Pinpoint the cell where the given text exists, returning its [x, y] midpoint coordinate. 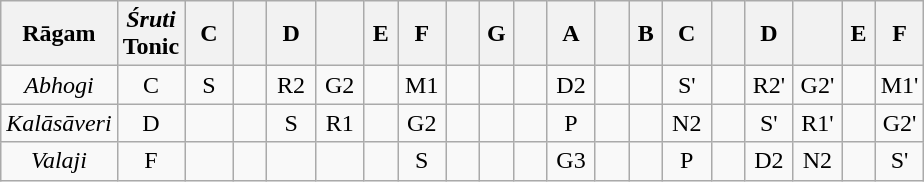
R2 [292, 85]
A [572, 34]
Abhogi [59, 85]
G [497, 34]
Valaji [59, 161]
R2' [770, 85]
Kalāsāveri [59, 123]
G3 [572, 161]
R1' [818, 123]
M1' [900, 85]
Rāgam [59, 34]
R1 [340, 123]
ŚrutiTonic [151, 34]
M1 [422, 85]
B [646, 34]
